Detect which cell encompasses the target text, then output its (X, Y) center coordinate. 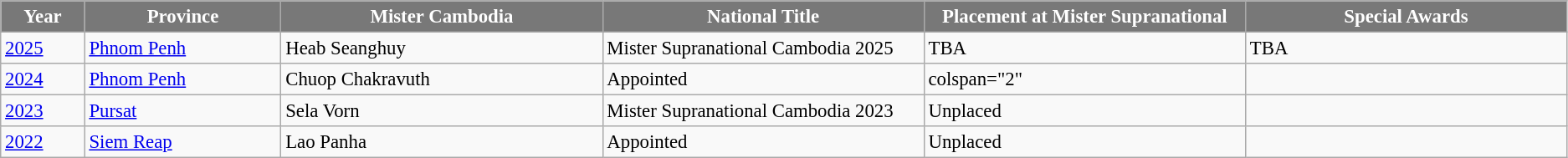
Heab Seanghuy (442, 48)
Mister Supranational Cambodia 2025 (763, 48)
2023 (43, 111)
Sela Vorn (442, 111)
Mister Cambodia (442, 17)
Year (43, 17)
Chuop Chakravuth (442, 79)
Siem Reap (182, 142)
Province (182, 17)
2025 (43, 48)
2022 (43, 142)
National Title (763, 17)
Special Awards (1406, 17)
Mister Supranational Cambodia 2023 (763, 111)
Pursat (182, 111)
Placement at Mister Supranational (1084, 17)
Lao Panha (442, 142)
2024 (43, 79)
colspan="2" (1084, 79)
